Return (X, Y) of the center of cell containing provided text 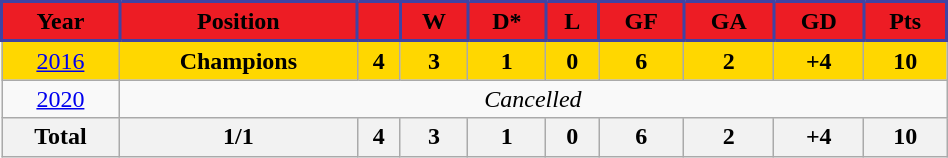
L (572, 22)
Total (61, 137)
1/1 (238, 137)
2016 (61, 60)
Cancelled (532, 99)
GD (819, 22)
Pts (906, 22)
D* (507, 22)
Position (238, 22)
Year (61, 22)
GF (642, 22)
Champions (238, 60)
GA (729, 22)
W (434, 22)
2020 (61, 99)
